Return the (X, Y) coordinate for the center point of the cell that contains the specified text.  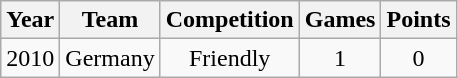
Games (340, 20)
Points (418, 20)
Competition (230, 20)
2010 (30, 58)
Germany (110, 58)
0 (418, 58)
Team (110, 20)
Friendly (230, 58)
Year (30, 20)
1 (340, 58)
